Return (x, y) of the center of cell containing provided text 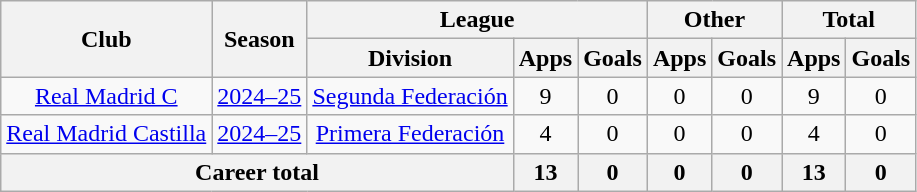
League (478, 20)
Club (106, 39)
Primera Federación (410, 134)
Real Madrid Castilla (106, 134)
Total (849, 20)
Real Madrid C (106, 96)
Division (410, 58)
Segunda Federación (410, 96)
Season (260, 39)
Other (714, 20)
Career total (257, 172)
